Pinpoint the cell where the given text exists, returning its (X, Y) midpoint coordinate. 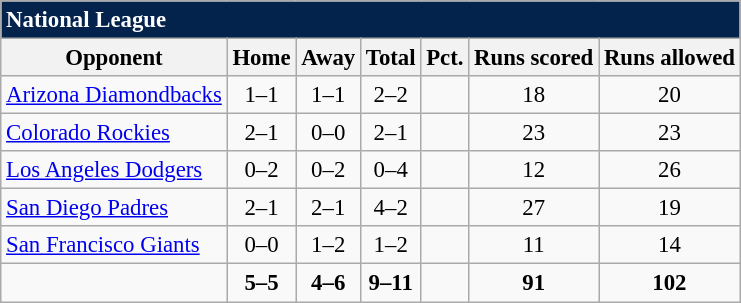
5–5 (262, 283)
San Diego Padres (114, 208)
San Francisco Giants (114, 245)
0–4 (390, 170)
Arizona Diamondbacks (114, 95)
Away (328, 58)
Pct. (445, 58)
Home (262, 58)
18 (534, 95)
National League (370, 20)
Colorado Rockies (114, 133)
Opponent (114, 58)
91 (534, 283)
12 (534, 170)
4–6 (328, 283)
Runs allowed (670, 58)
2–2 (390, 95)
Total (390, 58)
14 (670, 245)
9–11 (390, 283)
11 (534, 245)
Runs scored (534, 58)
19 (670, 208)
4–2 (390, 208)
Los Angeles Dodgers (114, 170)
20 (670, 95)
26 (670, 170)
27 (534, 208)
102 (670, 283)
